Find where the given text appears and provide that cell's center as (X, Y) coordinate. 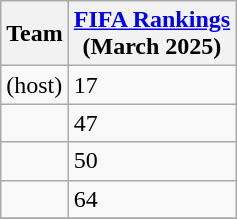
47 (152, 123)
64 (152, 199)
FIFA Rankings(March 2025) (152, 34)
(host) (35, 85)
17 (152, 85)
50 (152, 161)
Team (35, 34)
